Determine the (X, Y) coordinate at the center of the cell enclosing the given text.  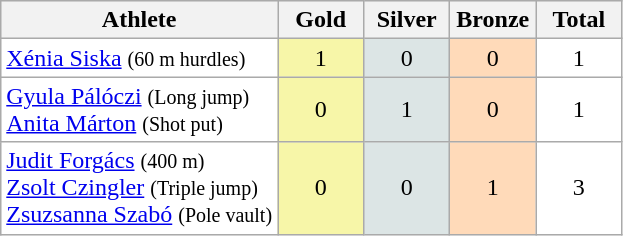
Gyula Pálóczi (Long jump)Anita Márton (Shot put) (140, 110)
Total (579, 20)
Bronze (493, 20)
3 (579, 188)
Athlete (140, 20)
Judit Forgács (400 m)Zsolt Czingler (Triple jump)Zsuzsanna Szabó (Pole vault) (140, 188)
Silver (407, 20)
Xénia Siska (60 m hurdles) (140, 58)
Gold (321, 20)
